Output the (x, y) coordinate of the center of the cell containing the given text.  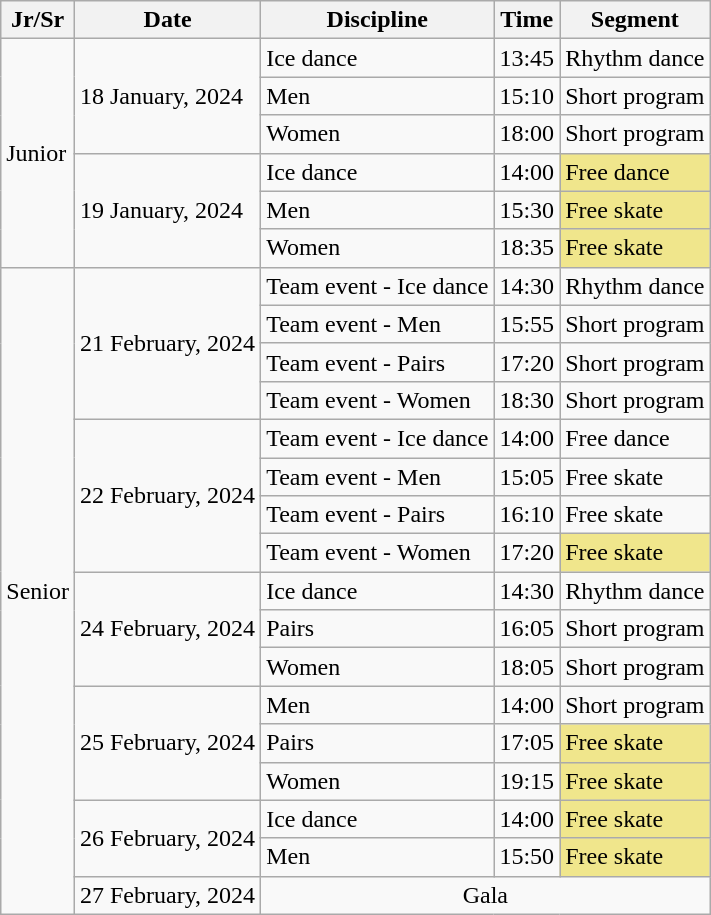
15:55 (527, 324)
Discipline (378, 20)
27 February, 2024 (167, 895)
26 February, 2024 (167, 838)
Jr/Sr (38, 20)
18:30 (527, 400)
22 February, 2024 (167, 495)
15:30 (527, 210)
19:15 (527, 781)
Junior (38, 153)
21 February, 2024 (167, 343)
18:35 (527, 248)
18:00 (527, 134)
Gala (486, 895)
15:50 (527, 857)
17:05 (527, 743)
Senior (38, 590)
25 February, 2024 (167, 743)
16:10 (527, 515)
Date (167, 20)
13:45 (527, 58)
24 February, 2024 (167, 629)
Segment (635, 20)
19 January, 2024 (167, 210)
15:10 (527, 96)
18 January, 2024 (167, 96)
Time (527, 20)
15:05 (527, 477)
18:05 (527, 667)
16:05 (527, 629)
